Pinpoint the cell where the given text exists, returning its [x, y] midpoint coordinate. 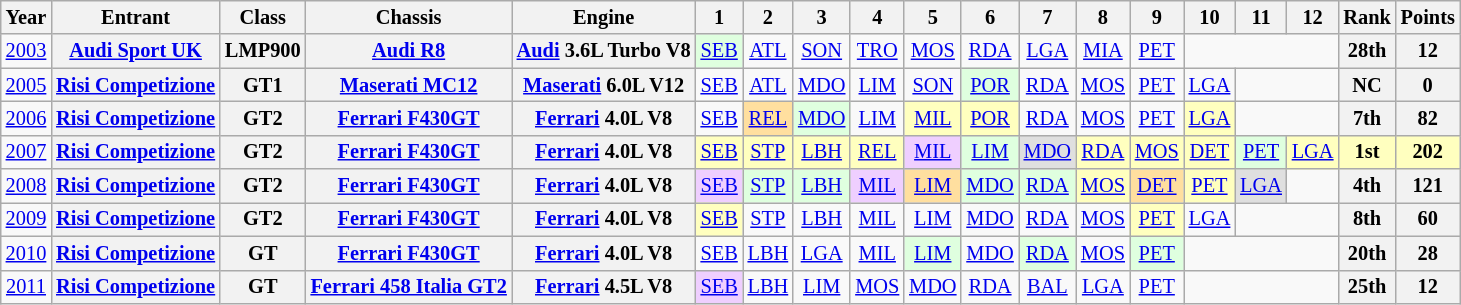
7 [1048, 17]
60 [1428, 219]
Maserati MC12 [409, 85]
2 [768, 17]
Class [263, 17]
Points [1428, 17]
GT1 [263, 85]
Audi R8 [409, 51]
Rank [1366, 17]
BAL [1048, 287]
Audi Sport UK [136, 51]
5 [932, 17]
1 [720, 17]
25th [1366, 287]
2010 [26, 253]
20th [1366, 253]
4 [877, 17]
121 [1428, 186]
202 [1428, 152]
3 [822, 17]
4th [1366, 186]
Audi 3.6L Turbo V8 [604, 51]
8th [1366, 219]
2005 [26, 85]
Entrant [136, 17]
TRO [877, 51]
2008 [26, 186]
2007 [26, 152]
Year [26, 17]
Chassis [409, 17]
11 [1261, 17]
MIA [1103, 51]
Ferrari 4.5L V8 [604, 287]
28 [1428, 253]
82 [1428, 118]
8 [1103, 17]
2009 [26, 219]
Engine [604, 17]
2003 [26, 51]
1st [1366, 152]
9 [1157, 17]
LMP900 [263, 51]
28th [1366, 51]
2011 [26, 287]
Maserati 6.0L V12 [604, 85]
7th [1366, 118]
0 [1428, 85]
NC [1366, 85]
Ferrari 458 Italia GT2 [409, 287]
6 [990, 17]
10 [1210, 17]
2006 [26, 118]
